Locate the cell with the specified text and output its (X, Y) center coordinate. 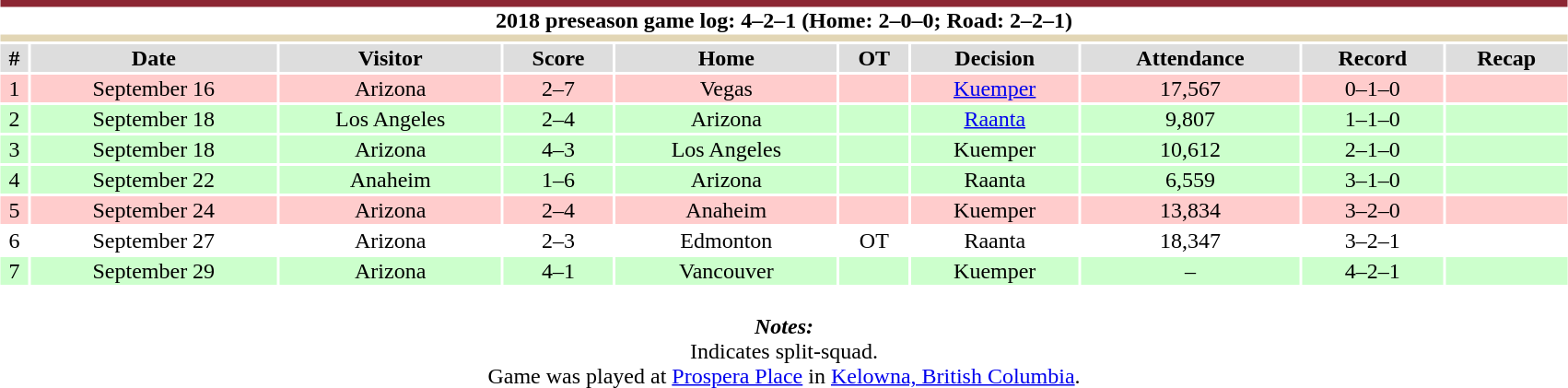
September 29 (153, 271)
1 (15, 88)
9,807 (1190, 119)
Visitor (391, 58)
0–1–0 (1373, 88)
4 (15, 180)
Edmonton (726, 241)
Attendance (1190, 58)
September 22 (153, 180)
3–2–1 (1373, 241)
Record (1373, 58)
2–7 (558, 88)
10,612 (1190, 149)
Vegas (726, 88)
3–2–0 (1373, 210)
Decision (995, 58)
18,347 (1190, 241)
13,834 (1190, 210)
Score (558, 58)
Date (153, 58)
– (1190, 271)
2018 preseason game log: 4–2–1 (Home: 2–0–0; Road: 2–2–1) (784, 20)
September 16 (153, 88)
7 (15, 271)
2–1–0 (1373, 149)
2–3 (558, 241)
1–6 (558, 180)
Vancouver (726, 271)
Recap (1506, 58)
5 (15, 210)
3–1–0 (1373, 180)
4–1 (558, 271)
17,567 (1190, 88)
2 (15, 119)
6,559 (1190, 180)
4–3 (558, 149)
6 (15, 241)
4–2–1 (1373, 271)
# (15, 58)
3 (15, 149)
September 24 (153, 210)
1–1–0 (1373, 119)
September 27 (153, 241)
Home (726, 58)
